Find where the given text appears and provide that cell's center as (x, y) coordinate. 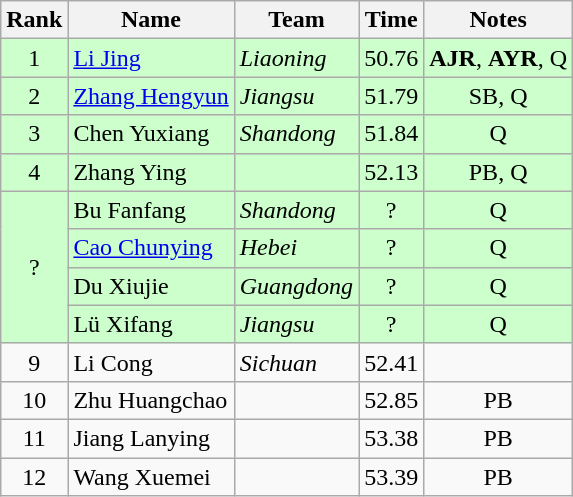
Li Cong (151, 362)
Li Jing (151, 58)
51.79 (392, 96)
Liaoning (296, 58)
53.38 (392, 438)
53.39 (392, 477)
10 (34, 400)
Jiang Lanying (151, 438)
Hebei (296, 248)
Zhu Huangchao (151, 400)
SB, Q (498, 96)
Name (151, 20)
Zhang Ying (151, 172)
1 (34, 58)
Time (392, 20)
Chen Yuxiang (151, 134)
9 (34, 362)
51.84 (392, 134)
Zhang Hengyun (151, 96)
Cao Chunying (151, 248)
PB, Q (498, 172)
52.85 (392, 400)
50.76 (392, 58)
2 (34, 96)
11 (34, 438)
Team (296, 20)
3 (34, 134)
AJR, AYR, Q (498, 58)
12 (34, 477)
Bu Fanfang (151, 210)
52.13 (392, 172)
52.41 (392, 362)
Notes (498, 20)
4 (34, 172)
Wang Xuemei (151, 477)
Sichuan (296, 362)
Lü Xifang (151, 324)
Du Xiujie (151, 286)
Guangdong (296, 286)
Rank (34, 20)
